Scan for the cell matching the given text and deliver its (X, Y) coordinate at center. 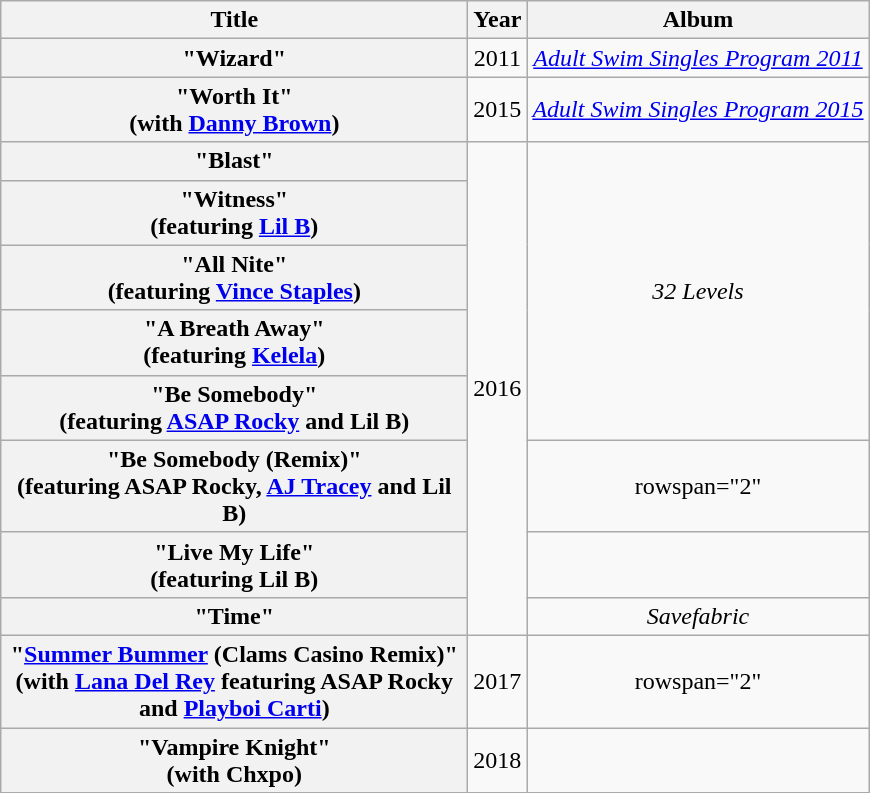
Title (234, 20)
"Live My Life"(featuring Lil B) (234, 564)
"Witness"(featuring Lil B) (234, 212)
2018 (498, 760)
Adult Swim Singles Program 2011 (698, 58)
32 Levels (698, 291)
2015 (498, 110)
Savefabric (698, 616)
"All Nite"(featuring Vince Staples) (234, 278)
"A Breath Away"(featuring Kelela) (234, 342)
"Wizard" (234, 58)
2017 (498, 681)
Year (498, 20)
"Be Somebody (Remix)"(featuring ASAP Rocky, AJ Tracey and Lil B) (234, 486)
"Summer Bummer (Clams Casino Remix)"(with Lana Del Rey featuring ASAP Rocky and Playboi Carti) (234, 681)
Album (698, 20)
Adult Swim Singles Program 2015 (698, 110)
"Time" (234, 616)
"Worth It"(with Danny Brown) (234, 110)
"Vampire Knight"(with Chxpo) (234, 760)
2016 (498, 389)
2011 (498, 58)
"Be Somebody"(featuring ASAP Rocky and Lil B) (234, 408)
"Blast" (234, 161)
